Find where the given text appears and provide that cell's center as (x, y) coordinate. 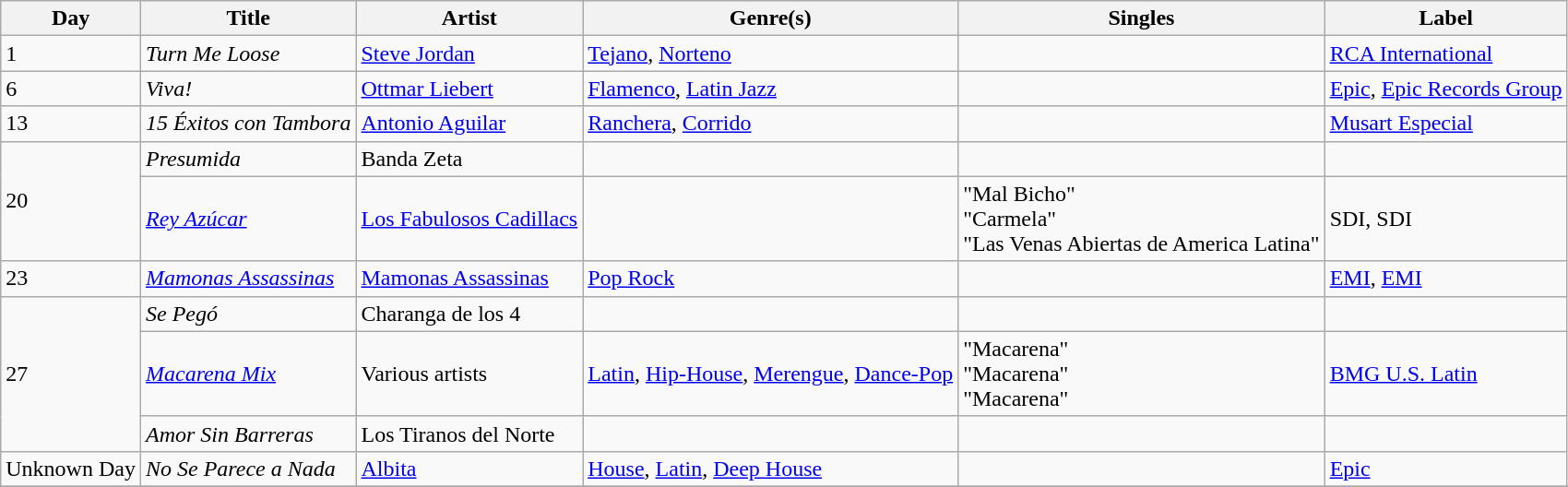
House, Latin, Deep House (771, 469)
Label (1446, 18)
"Macarena""Macarena""Macarena" (1142, 374)
Banda Zeta (469, 159)
6 (71, 89)
27 (71, 374)
Rey Azúcar (248, 219)
Charanga de los 4 (469, 314)
Pop Rock (771, 279)
Se Pegó (248, 314)
Viva! (248, 89)
Artist (469, 18)
Singles (1142, 18)
BMG U.S. Latin (1446, 374)
20 (71, 201)
Flamenco, Latin Jazz (771, 89)
Antonio Aguilar (469, 124)
Albita (469, 469)
Ranchera, Corrido (771, 124)
Day (71, 18)
Epic, Epic Records Group (1446, 89)
Steve Jordan (469, 53)
Various artists (469, 374)
Macarena Mix (248, 374)
23 (71, 279)
EMI, EMI (1446, 279)
Presumida (248, 159)
Tejano, Norteno (771, 53)
RCA International (1446, 53)
Ottmar Liebert (469, 89)
Epic (1446, 469)
Los Fabulosos Cadillacs (469, 219)
15 Éxitos con Tambora (248, 124)
1 (71, 53)
13 (71, 124)
Turn Me Loose (248, 53)
Musart Especial (1446, 124)
Genre(s) (771, 18)
SDI, SDI (1446, 219)
Latin, Hip-House, Merengue, Dance-Pop (771, 374)
Unknown Day (71, 469)
No Se Parece a Nada (248, 469)
Los Tiranos del Norte (469, 434)
Title (248, 18)
"Mal Bicho""Carmela""Las Venas Abiertas de America Latina" (1142, 219)
Amor Sin Barreras (248, 434)
